Provide the [X, Y] coordinate of the cell's center where the given text is located.  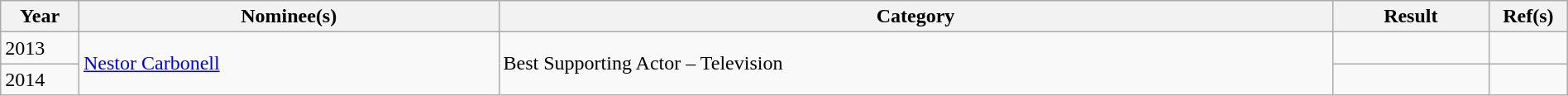
Best Supporting Actor – Television [915, 64]
Nominee(s) [289, 17]
2013 [40, 48]
Result [1411, 17]
Ref(s) [1528, 17]
Category [915, 17]
2014 [40, 79]
Year [40, 17]
Nestor Carbonell [289, 64]
